From the cell containing the given text, extract its center point as (x, y) coordinate. 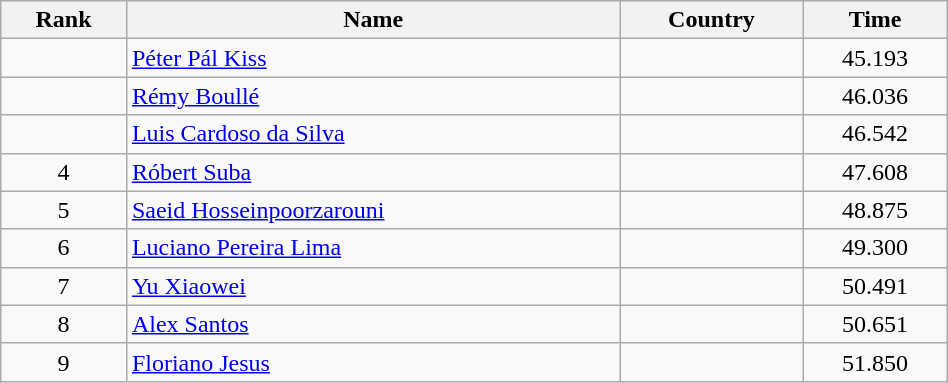
6 (64, 248)
51.850 (875, 362)
46.036 (875, 96)
Luis Cardoso da Silva (373, 134)
Luciano Pereira Lima (373, 248)
49.300 (875, 248)
Name (373, 20)
5 (64, 210)
50.651 (875, 324)
9 (64, 362)
Saeid Hosseinpoorzarouni (373, 210)
Péter Pál Kiss (373, 58)
Yu Xiaowei (373, 286)
46.542 (875, 134)
Floriano Jesus (373, 362)
Róbert Suba (373, 172)
4 (64, 172)
Rank (64, 20)
Alex Santos (373, 324)
50.491 (875, 286)
8 (64, 324)
Country (712, 20)
47.608 (875, 172)
Rémy Boullé (373, 96)
7 (64, 286)
45.193 (875, 58)
Time (875, 20)
48.875 (875, 210)
